Return (x, y) of the center of cell containing provided text 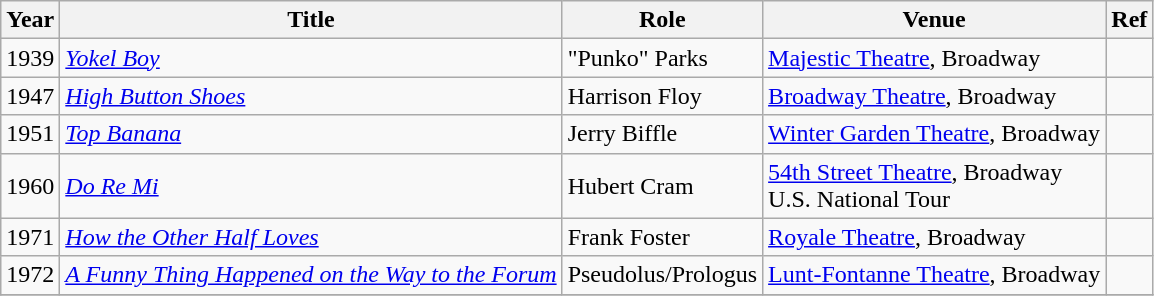
Yokel Boy (311, 58)
Role (662, 20)
Year (30, 20)
A Funny Thing Happened on the Way to the Forum (311, 275)
Majestic Theatre, Broadway (934, 58)
Title (311, 20)
Frank Foster (662, 237)
"Punko" Parks (662, 58)
1947 (30, 96)
1951 (30, 134)
1939 (30, 58)
Broadway Theatre, Broadway (934, 96)
Ref (1130, 20)
Harrison Floy (662, 96)
1972 (30, 275)
Winter Garden Theatre, Broadway (934, 134)
High Button Shoes (311, 96)
Pseudolus/Prologus (662, 275)
Lunt-Fontanne Theatre, Broadway (934, 275)
How the Other Half Loves (311, 237)
Jerry Biffle (662, 134)
Venue (934, 20)
Top Banana (311, 134)
1960 (30, 186)
Royale Theatre, Broadway (934, 237)
Hubert Cram (662, 186)
1971 (30, 237)
54th Street Theatre, Broadway U.S. National Tour (934, 186)
Do Re Mi (311, 186)
